Find where the given text appears and provide that cell's center as (x, y) coordinate. 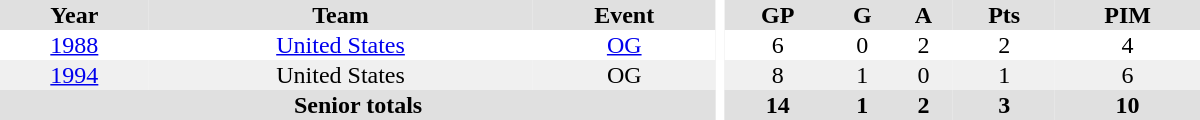
14 (778, 105)
A (924, 15)
GP (778, 15)
PIM (1128, 15)
Year (74, 15)
Event (624, 15)
Team (341, 15)
Senior totals (358, 105)
4 (1128, 45)
1988 (74, 45)
10 (1128, 105)
Pts (1004, 15)
1994 (74, 75)
G (862, 15)
8 (778, 75)
3 (1004, 105)
